Locate the cell with the specified text and output its [X, Y] center coordinate. 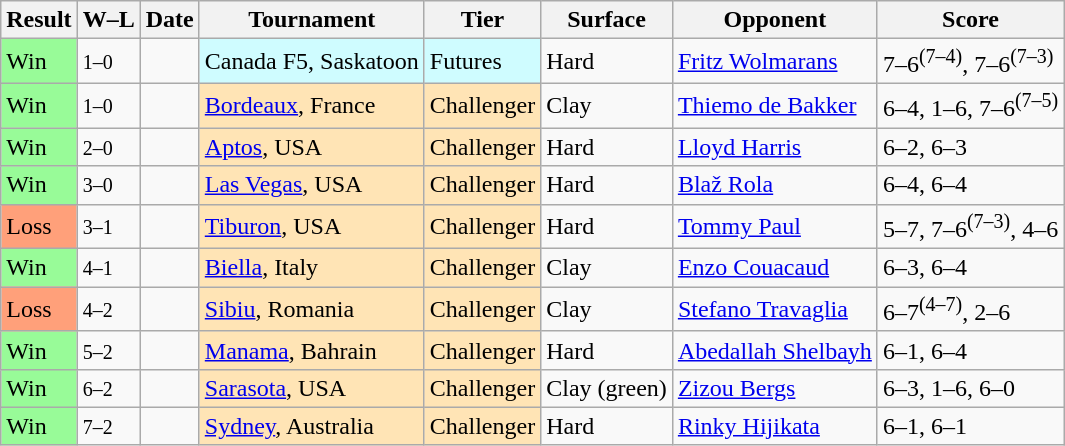
Rinky Hijikata [774, 426]
6–4, 1–6, 7–6(7–5) [970, 106]
6–7(4–7), 2–6 [970, 310]
7–2 [108, 426]
6–3, 6–4 [970, 268]
Tier [482, 20]
Bordeaux, France [312, 106]
Thiemo de Bakker [774, 106]
Enzo Couacaud [774, 268]
Sydney, Australia [312, 426]
6–2, 6–3 [970, 147]
Date [170, 20]
2–0 [108, 147]
4–2 [108, 310]
Tiburon, USA [312, 226]
Sibiu, Romania [312, 310]
6–1, 6–4 [970, 350]
Result [39, 20]
Biella, Italy [312, 268]
Zizou Bergs [774, 388]
7–6(7–4), 7–6(7–3) [970, 62]
6–1, 6–1 [970, 426]
3–0 [108, 185]
Lloyd Harris [774, 147]
W–L [108, 20]
Canada F5, Saskatoon [312, 62]
Tommy Paul [774, 226]
Aptos, USA [312, 147]
4–1 [108, 268]
5–2 [108, 350]
Sarasota, USA [312, 388]
Manama, Bahrain [312, 350]
Abedallah Shelbayh [774, 350]
Las Vegas, USA [312, 185]
Surface [607, 20]
Score [970, 20]
Clay (green) [607, 388]
Stefano Travaglia [774, 310]
Tournament [312, 20]
Fritz Wolmarans [774, 62]
5–7, 7–6(7–3), 4–6 [970, 226]
6–2 [108, 388]
3–1 [108, 226]
6–4, 6–4 [970, 185]
Futures [482, 62]
Blaž Rola [774, 185]
6–3, 1–6, 6–0 [970, 388]
Opponent [774, 20]
